Capture the cell that displays the provided text and extract its (x, y) central coordinate. 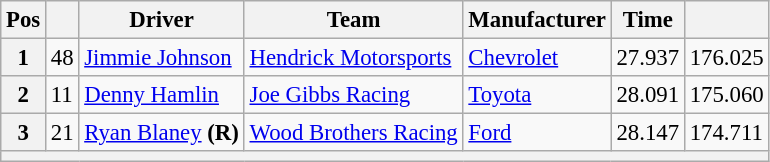
Hendrick Motorsports (354, 58)
Jimmie Johnson (162, 58)
Ford (537, 133)
Team (354, 20)
176.025 (726, 58)
Ryan Blaney (R) (162, 133)
174.711 (726, 133)
11 (62, 95)
Manufacturer (537, 20)
1 (24, 58)
Joe Gibbs Racing (354, 95)
Wood Brothers Racing (354, 133)
Pos (24, 20)
21 (62, 133)
2 (24, 95)
Toyota (537, 95)
3 (24, 133)
27.937 (648, 58)
48 (62, 58)
Chevrolet (537, 58)
28.147 (648, 133)
28.091 (648, 95)
Denny Hamlin (162, 95)
Driver (162, 20)
Time (648, 20)
175.060 (726, 95)
